Provide the (X, Y) coordinate of the cell's center where the given text is located.  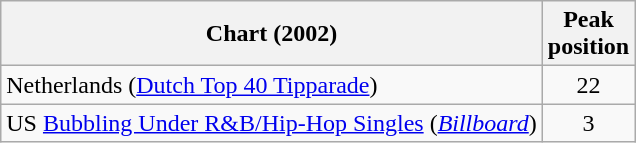
Netherlands (Dutch Top 40 Tipparade) (272, 85)
22 (588, 85)
Peakposition (588, 34)
3 (588, 123)
US Bubbling Under R&B/Hip-Hop Singles (Billboard) (272, 123)
Chart (2002) (272, 34)
